Determine the [X, Y] coordinate at the center of the cell enclosing the given text.  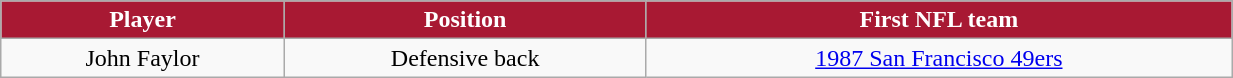
Position [465, 20]
John Faylor [142, 58]
Player [142, 20]
1987 San Francisco 49ers [939, 58]
Defensive back [465, 58]
First NFL team [939, 20]
